Return the [x, y] coordinate for the center point of the cell that contains the specified text.  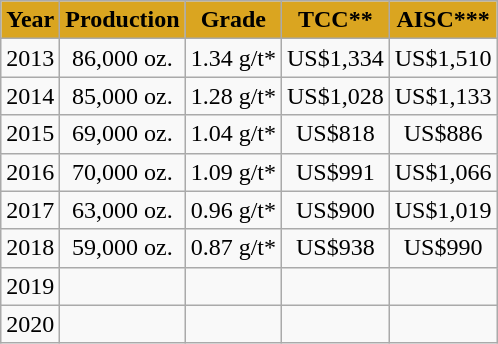
US$818 [336, 134]
US$991 [336, 172]
2017 [30, 210]
63,000 oz. [122, 210]
2015 [30, 134]
1.28 g/t* [233, 96]
0.96 g/t* [233, 210]
2014 [30, 96]
US$1,019 [443, 210]
2018 [30, 248]
2013 [30, 58]
US$1,334 [336, 58]
0.87 g/t* [233, 248]
AISC*** [443, 20]
59,000 oz. [122, 248]
1.09 g/t* [233, 172]
US$1,028 [336, 96]
70,000 oz. [122, 172]
85,000 oz. [122, 96]
Production [122, 20]
2020 [30, 324]
2019 [30, 286]
US$900 [336, 210]
US$1,066 [443, 172]
US$1,510 [443, 58]
Year [30, 20]
US$938 [336, 248]
US$886 [443, 134]
2016 [30, 172]
1.04 g/t* [233, 134]
Grade [233, 20]
86,000 oz. [122, 58]
US$1,133 [443, 96]
1.34 g/t* [233, 58]
TCC** [336, 20]
69,000 oz. [122, 134]
US$990 [443, 248]
